Capture the cell that displays the provided text and extract its (X, Y) central coordinate. 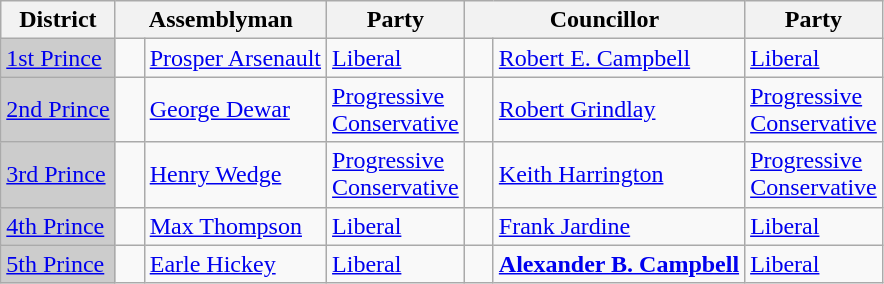
Prosper Arsenault (235, 58)
Frank Jardine (618, 226)
George Dewar (235, 110)
Councillor (604, 20)
1st Prince (58, 58)
Robert E. Campbell (618, 58)
District (58, 20)
Robert Grindlay (618, 110)
Max Thompson (235, 226)
Keith Harrington (618, 174)
Assemblyman (220, 20)
4th Prince (58, 226)
Earle Hickey (235, 264)
Alexander B. Campbell (618, 264)
5th Prince (58, 264)
2nd Prince (58, 110)
Henry Wedge (235, 174)
3rd Prince (58, 174)
